From the cell containing the given text, extract its center point as [x, y] coordinate. 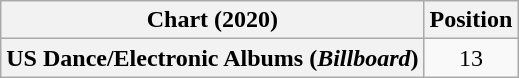
Chart (2020) [212, 20]
Position [471, 20]
US Dance/Electronic Albums (Billboard) [212, 58]
13 [471, 58]
